Return (x, y) of the center of cell containing provided text 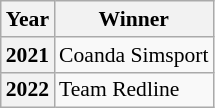
Team Redline (134, 90)
Year (28, 19)
2021 (28, 55)
Coanda Simsport (134, 55)
Winner (134, 19)
2022 (28, 90)
